For the text-containing cell, return its midpoint in [X, Y] coordinate format. 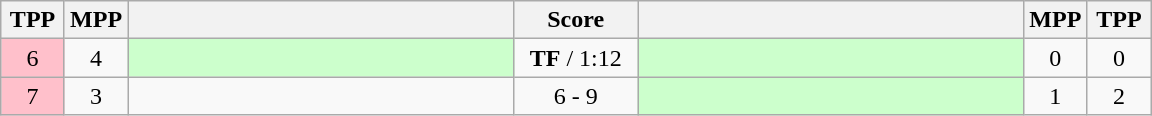
2 [1119, 96]
3 [96, 96]
4 [96, 58]
1 [1056, 96]
6 - 9 [576, 96]
7 [33, 96]
6 [33, 58]
Score [576, 20]
TF / 1:12 [576, 58]
